Scan for the cell matching the given text and deliver its [X, Y] coordinate at center. 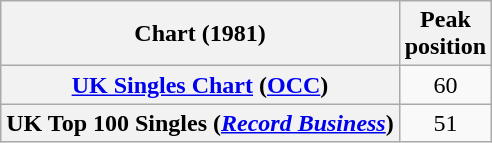
51 [445, 123]
Peakposition [445, 34]
60 [445, 85]
Chart (1981) [200, 34]
UK Top 100 Singles (Record Business) [200, 123]
UK Singles Chart (OCC) [200, 85]
